Search for the cell housing the specified text and yield its [X, Y] center coordinate. 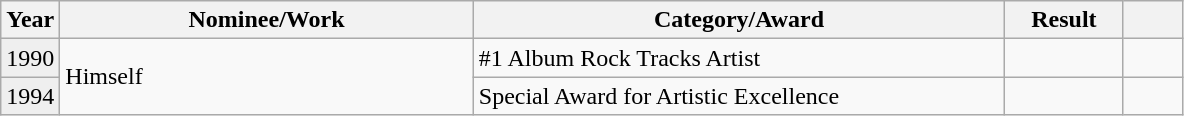
Special Award for Artistic Excellence [739, 96]
Category/Award [739, 20]
1990 [30, 58]
Result [1064, 20]
1994 [30, 96]
Himself [266, 77]
Year [30, 20]
#1 Album Rock Tracks Artist [739, 58]
Nominee/Work [266, 20]
